Provide the (x, y) coordinate of the cell's center where the given text is located.  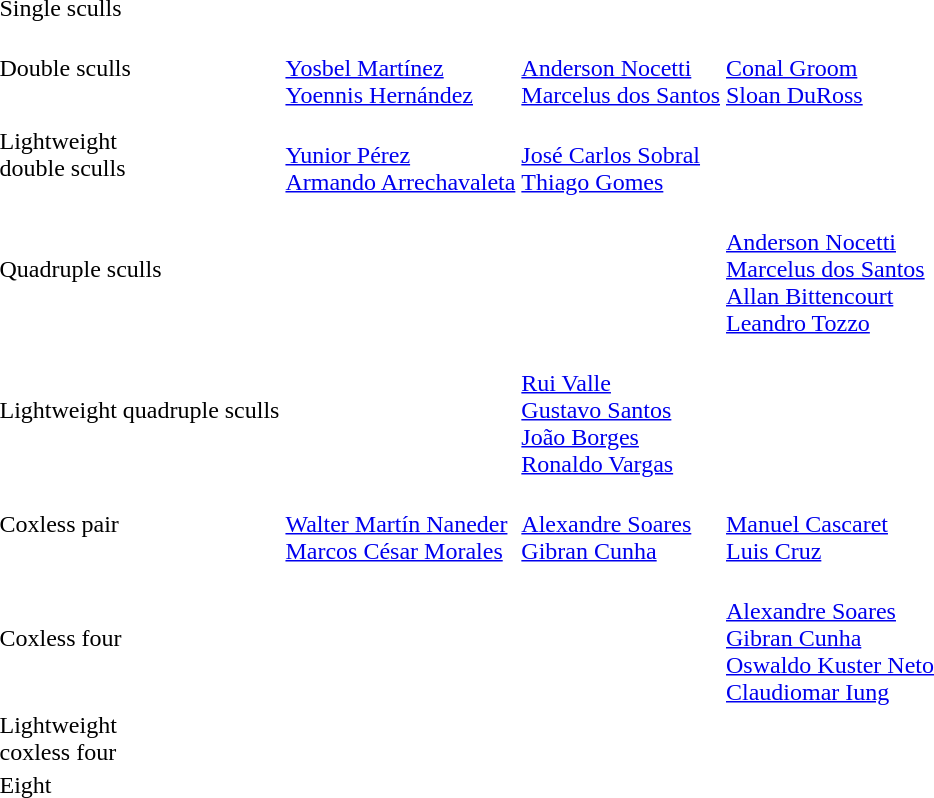
Yunior Pérez Armando Arrechavaleta (400, 155)
José Carlos SobralThiago Gomes (621, 155)
Yosbel Martínez Yoennis Hernández (400, 68)
Anderson Nocetti Marcelus dos Santos (621, 68)
Rui ValleGustavo SantosJoão BorgesRonaldo Vargas (621, 410)
Alexandre Soares Gibran Cunha (621, 524)
Walter Martín Naneder Marcos César Morales (400, 524)
